Pinpoint the cell where the given text exists, returning its (x, y) midpoint coordinate. 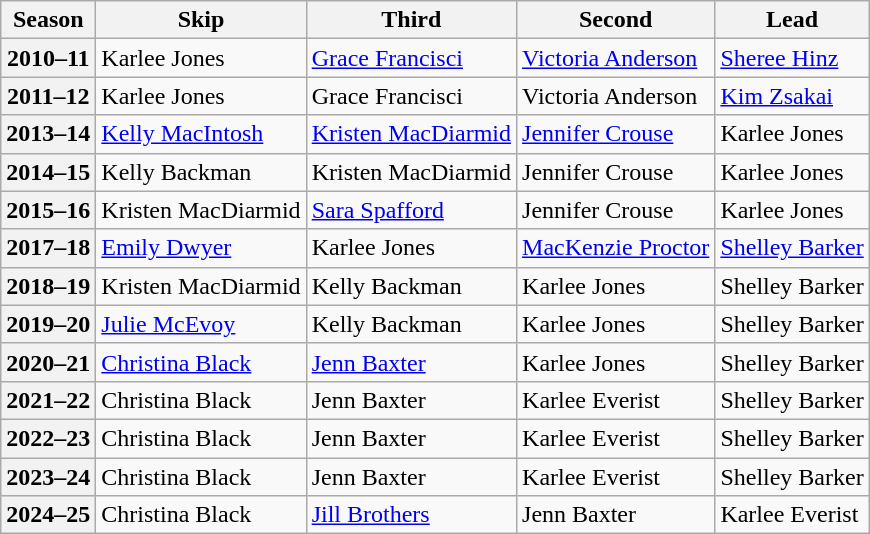
2024–25 (48, 515)
2023–24 (48, 477)
2020–21 (48, 362)
2022–23 (48, 438)
2011–12 (48, 96)
Sheree Hinz (792, 58)
Second (616, 20)
Sara Spafford (411, 210)
2019–20 (48, 324)
2014–15 (48, 172)
Emily Dwyer (201, 248)
2015–16 (48, 210)
2017–18 (48, 248)
Kim Zsakai (792, 96)
2010–11 (48, 58)
Julie McEvoy (201, 324)
2013–14 (48, 134)
Season (48, 20)
2018–19 (48, 286)
2021–22 (48, 400)
Third (411, 20)
Skip (201, 20)
Lead (792, 20)
MacKenzie Proctor (616, 248)
Jill Brothers (411, 515)
Kelly MacIntosh (201, 134)
